Return [X, Y] of the center of cell containing provided text 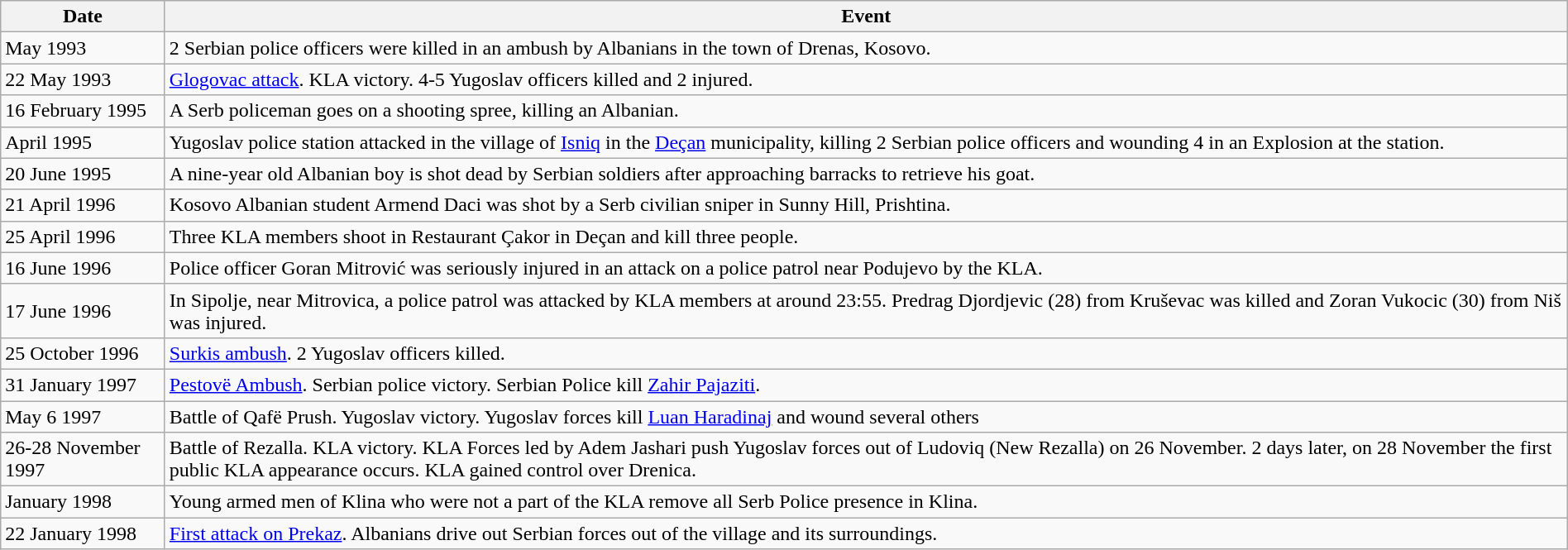
January 1998 [83, 502]
31 January 1997 [83, 385]
21 April 1996 [83, 205]
Glogovac attack. KLA victory. 4-5 Yugoslav officers killed and 2 injured. [866, 79]
Police officer Goran Mitrović was seriously injured in an attack on a police patrol near Podujevo by the KLA. [866, 268]
25 October 1996 [83, 353]
26-28 November 1997 [83, 460]
First attack on Prekaz. Albanians drive out Serbian forces out of the village and its surroundings. [866, 533]
16 February 1995 [83, 111]
Pestovë Ambush. Serbian police victory. Serbian Police kill Zahir Pajaziti. [866, 385]
May 6 1997 [83, 416]
22 May 1993 [83, 79]
Three KLA members shoot in Restaurant Çakor in Deçan and kill three people. [866, 237]
16 June 1996 [83, 268]
20 June 1995 [83, 174]
Battle of Qafë Prush. Yugoslav victory. Yugoslav forces kill Luan Haradinaj and wound several others [866, 416]
A Serb policeman goes on a shooting spree, killing an Albanian. [866, 111]
25 April 1996 [83, 237]
2 Serbian police officers were killed in an ambush by Albanians in the town of Drenas, Kosovo. [866, 48]
Surkis ambush. 2 Yugoslav officers killed. [866, 353]
22 January 1998 [83, 533]
April 1995 [83, 142]
Date [83, 17]
Young armed men of Klina who were not a part of the KLA remove all Serb Police presence in Klina. [866, 502]
May 1993 [83, 48]
A nine-year old Albanian boy is shot dead by Serbian soldiers after approaching barracks to retrieve his goat. [866, 174]
Event [866, 17]
17 June 1996 [83, 311]
Kosovo Albanian student Armend Daci was shot by a Serb civilian sniper in Sunny Hill, Prishtina. [866, 205]
